Pinpoint the cell where the given text exists, returning its (x, y) midpoint coordinate. 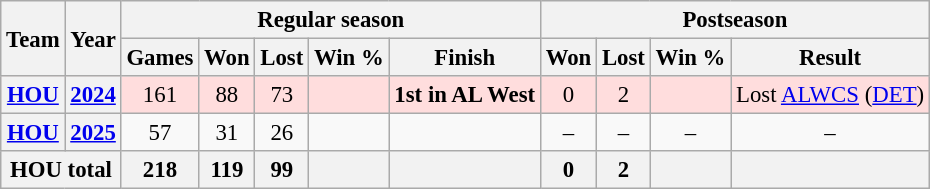
Year (93, 38)
Postseason (734, 20)
119 (227, 170)
Games (160, 58)
Result (830, 58)
73 (282, 95)
2024 (93, 95)
1st in AL West (464, 95)
Finish (464, 58)
161 (160, 95)
57 (160, 133)
31 (227, 133)
99 (282, 170)
88 (227, 95)
218 (160, 170)
Regular season (330, 20)
Team (33, 38)
26 (282, 133)
2025 (93, 133)
Lost ALWCS (DET) (830, 95)
HOU total (61, 170)
